For the text-containing cell, return its midpoint in (x, y) coordinate format. 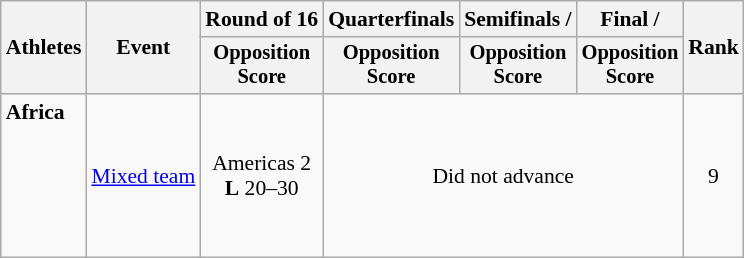
Round of 16 (262, 19)
Semifinals / (518, 19)
Event (143, 48)
Did not advance (503, 176)
Final / (630, 19)
9 (714, 176)
Quarterfinals (391, 19)
Rank (714, 48)
Athletes (44, 48)
Mixed team (143, 176)
Americas 2L 20–30 (262, 176)
Africa (44, 176)
